Pinpoint the cell where the given text exists, returning its (X, Y) midpoint coordinate. 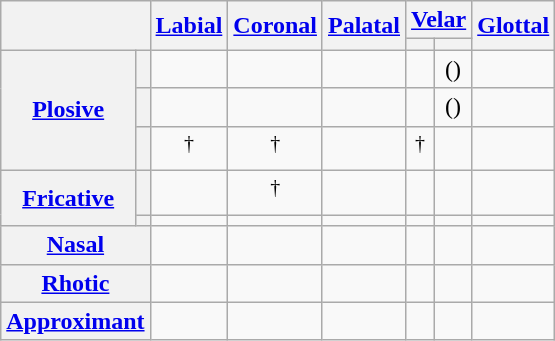
Glottal (514, 26)
Palatal (364, 26)
Plosive (68, 110)
Labial (189, 26)
Nasal (76, 245)
Rhotic (76, 283)
Velar (439, 20)
Approximant (76, 321)
Fricative (68, 199)
Coronal (276, 26)
